Detect which cell encompasses the target text, then output its [x, y] center coordinate. 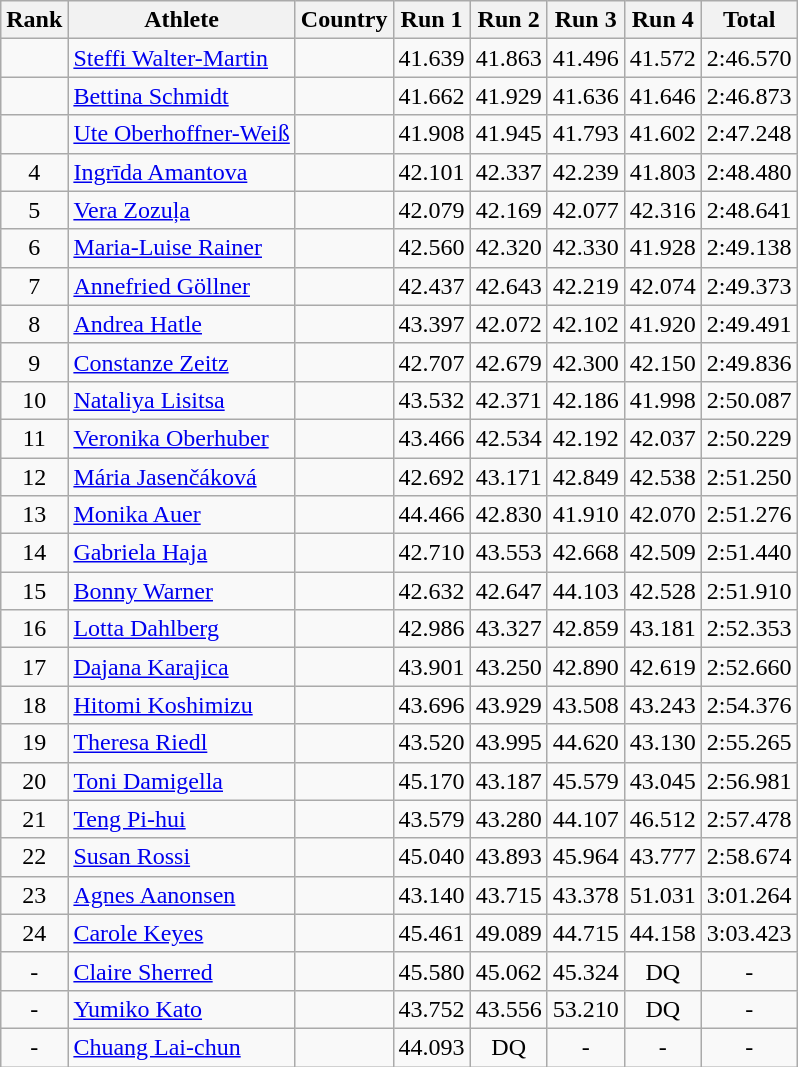
43.715 [508, 895]
44.093 [432, 1047]
Run 2 [508, 20]
42.538 [662, 477]
6 [34, 248]
41.908 [432, 134]
41.636 [586, 96]
2:50.087 [749, 400]
42.102 [586, 324]
2:49.138 [749, 248]
43.327 [508, 629]
41.639 [432, 58]
2:58.674 [749, 857]
42.534 [508, 438]
Ute Oberhoffner-Weiß [182, 134]
17 [34, 667]
42.849 [586, 477]
12 [34, 477]
Theresa Riedl [182, 743]
49.089 [508, 933]
Run 4 [662, 20]
Run 1 [432, 20]
53.210 [586, 1009]
41.863 [508, 58]
42.890 [586, 667]
Country [344, 20]
16 [34, 629]
43.466 [432, 438]
2:46.570 [749, 58]
Nataliya Lisitsa [182, 400]
43.553 [508, 553]
41.929 [508, 96]
43.181 [662, 629]
2:47.248 [749, 134]
Ingrīda Amantova [182, 172]
42.647 [508, 591]
44.158 [662, 933]
41.803 [662, 172]
45.170 [432, 781]
9 [34, 362]
43.901 [432, 667]
44.103 [586, 591]
43.532 [432, 400]
23 [34, 895]
51.031 [662, 895]
42.619 [662, 667]
2:52.353 [749, 629]
43.171 [508, 477]
Hitomi Koshimizu [182, 705]
41.928 [662, 248]
43.520 [432, 743]
44.466 [432, 515]
Monika Auer [182, 515]
2:49.491 [749, 324]
43.187 [508, 781]
Constanze Zeitz [182, 362]
Maria-Luise Rainer [182, 248]
44.107 [586, 819]
45.461 [432, 933]
43.929 [508, 705]
43.397 [432, 324]
42.070 [662, 515]
Bonny Warner [182, 591]
Annefried Göllner [182, 286]
43.777 [662, 857]
Veronika Oberhuber [182, 438]
45.040 [432, 857]
42.192 [586, 438]
2:49.373 [749, 286]
Athlete [182, 20]
45.062 [508, 971]
Total [749, 20]
19 [34, 743]
42.632 [432, 591]
43.579 [432, 819]
42.668 [586, 553]
Carole Keyes [182, 933]
22 [34, 857]
11 [34, 438]
2:48.641 [749, 210]
46.512 [662, 819]
Andrea Hatle [182, 324]
Susan Rossi [182, 857]
45.964 [586, 857]
41.920 [662, 324]
42.509 [662, 553]
43.280 [508, 819]
2:46.873 [749, 96]
41.998 [662, 400]
42.437 [432, 286]
42.320 [508, 248]
Toni Damigella [182, 781]
2:49.836 [749, 362]
43.893 [508, 857]
2:56.981 [749, 781]
5 [34, 210]
45.324 [586, 971]
42.072 [508, 324]
42.037 [662, 438]
Agnes Aanonsen [182, 895]
43.140 [432, 895]
7 [34, 286]
43.243 [662, 705]
2:55.265 [749, 743]
2:57.478 [749, 819]
24 [34, 933]
Rank [34, 20]
2:54.376 [749, 705]
4 [34, 172]
43.250 [508, 667]
Dajana Karajica [182, 667]
Chuang Lai-chun [182, 1047]
41.793 [586, 134]
42.169 [508, 210]
45.580 [432, 971]
42.830 [508, 515]
2:48.480 [749, 172]
8 [34, 324]
Lotta Dahlberg [182, 629]
43.556 [508, 1009]
10 [34, 400]
42.101 [432, 172]
42.239 [586, 172]
42.077 [586, 210]
Gabriela Haja [182, 553]
42.186 [586, 400]
45.579 [586, 781]
Steffi Walter-Martin [182, 58]
Claire Sherred [182, 971]
42.560 [432, 248]
42.859 [586, 629]
43.130 [662, 743]
44.715 [586, 933]
42.079 [432, 210]
2:51.250 [749, 477]
Mária Jasenčáková [182, 477]
43.378 [586, 895]
42.074 [662, 286]
42.692 [432, 477]
42.710 [432, 553]
43.752 [432, 1009]
41.910 [586, 515]
13 [34, 515]
3:03.423 [749, 933]
42.707 [432, 362]
42.371 [508, 400]
43.045 [662, 781]
43.508 [586, 705]
41.602 [662, 134]
14 [34, 553]
Yumiko Kato [182, 1009]
2:51.276 [749, 515]
42.316 [662, 210]
42.300 [586, 362]
41.945 [508, 134]
41.496 [586, 58]
42.643 [508, 286]
20 [34, 781]
2:52.660 [749, 667]
42.219 [586, 286]
18 [34, 705]
42.679 [508, 362]
Run 3 [586, 20]
42.330 [586, 248]
41.662 [432, 96]
Teng Pi-hui [182, 819]
43.995 [508, 743]
15 [34, 591]
Bettina Schmidt [182, 96]
2:50.229 [749, 438]
43.696 [432, 705]
41.646 [662, 96]
2:51.440 [749, 553]
42.528 [662, 591]
21 [34, 819]
42.150 [662, 362]
42.337 [508, 172]
Vera Zozuļa [182, 210]
42.986 [432, 629]
3:01.264 [749, 895]
41.572 [662, 58]
44.620 [586, 743]
2:51.910 [749, 591]
